Search for the cell housing the specified text and yield its (x, y) center coordinate. 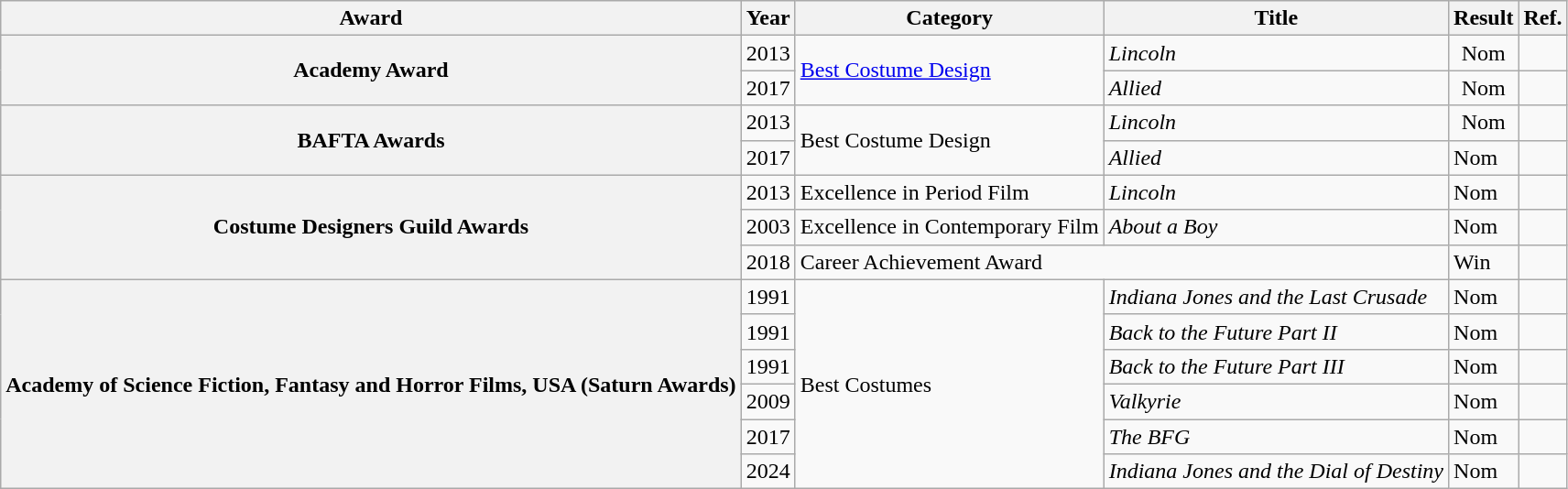
Back to the Future Part II (1276, 331)
Indiana Jones and the Dial of Destiny (1276, 472)
Academy of Science Fiction, Fantasy and Horror Films, USA (Saturn Awards) (371, 384)
Excellence in Period Film (949, 192)
Year (768, 18)
Excellence in Contemporary Film (949, 227)
2024 (768, 472)
Ref. (1542, 18)
The BFG (1276, 437)
2009 (768, 401)
2003 (768, 227)
Costume Designers Guild Awards (371, 227)
Back to the Future Part III (1276, 366)
Indiana Jones and the Last Crusade (1276, 297)
Award (371, 18)
Career Achievement Award (1121, 262)
BAFTA Awards (371, 140)
Result (1484, 18)
Valkyrie (1276, 401)
Academy Award (371, 71)
Title (1276, 18)
2018 (768, 262)
About a Boy (1276, 227)
Win (1484, 262)
Best Costumes (949, 384)
Category (949, 18)
